Output the [x, y] coordinate of the center of the cell containing the given text.  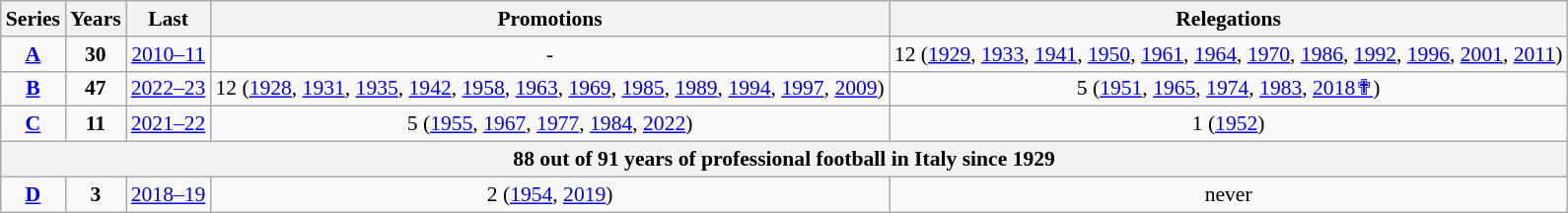
2022–23 [169, 89]
47 [96, 89]
12 (1929, 1933, 1941, 1950, 1961, 1964, 1970, 1986, 1992, 1996, 2001, 2011) [1229, 54]
Relegations [1229, 19]
Promotions [549, 19]
never [1229, 194]
- [549, 54]
12 (1928, 1931, 1935, 1942, 1958, 1963, 1969, 1985, 1989, 1994, 1997, 2009) [549, 89]
Last [169, 19]
C [34, 124]
1 (1952) [1229, 124]
Years [96, 19]
88 out of 91 years of professional football in Italy since 1929 [785, 160]
A [34, 54]
11 [96, 124]
B [34, 89]
2018–19 [169, 194]
2 (1954, 2019) [549, 194]
D [34, 194]
3 [96, 194]
2021–22 [169, 124]
Series [34, 19]
5 (1955, 1967, 1977, 1984, 2022) [549, 124]
30 [96, 54]
2010–11 [169, 54]
5 (1951, 1965, 1974, 1983, 2018✟) [1229, 89]
